Search for the cell housing the specified text and yield its (x, y) center coordinate. 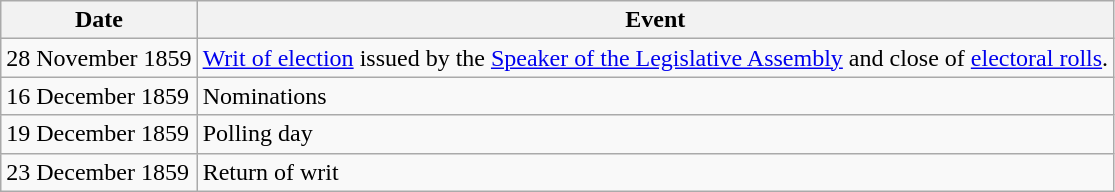
28 November 1859 (99, 58)
16 December 1859 (99, 96)
Return of writ (656, 172)
Event (656, 20)
19 December 1859 (99, 134)
Date (99, 20)
Nominations (656, 96)
Writ of election issued by the Speaker of the Legislative Assembly and close of electoral rolls. (656, 58)
Polling day (656, 134)
23 December 1859 (99, 172)
